Detect which cell encompasses the target text, then output its (x, y) center coordinate. 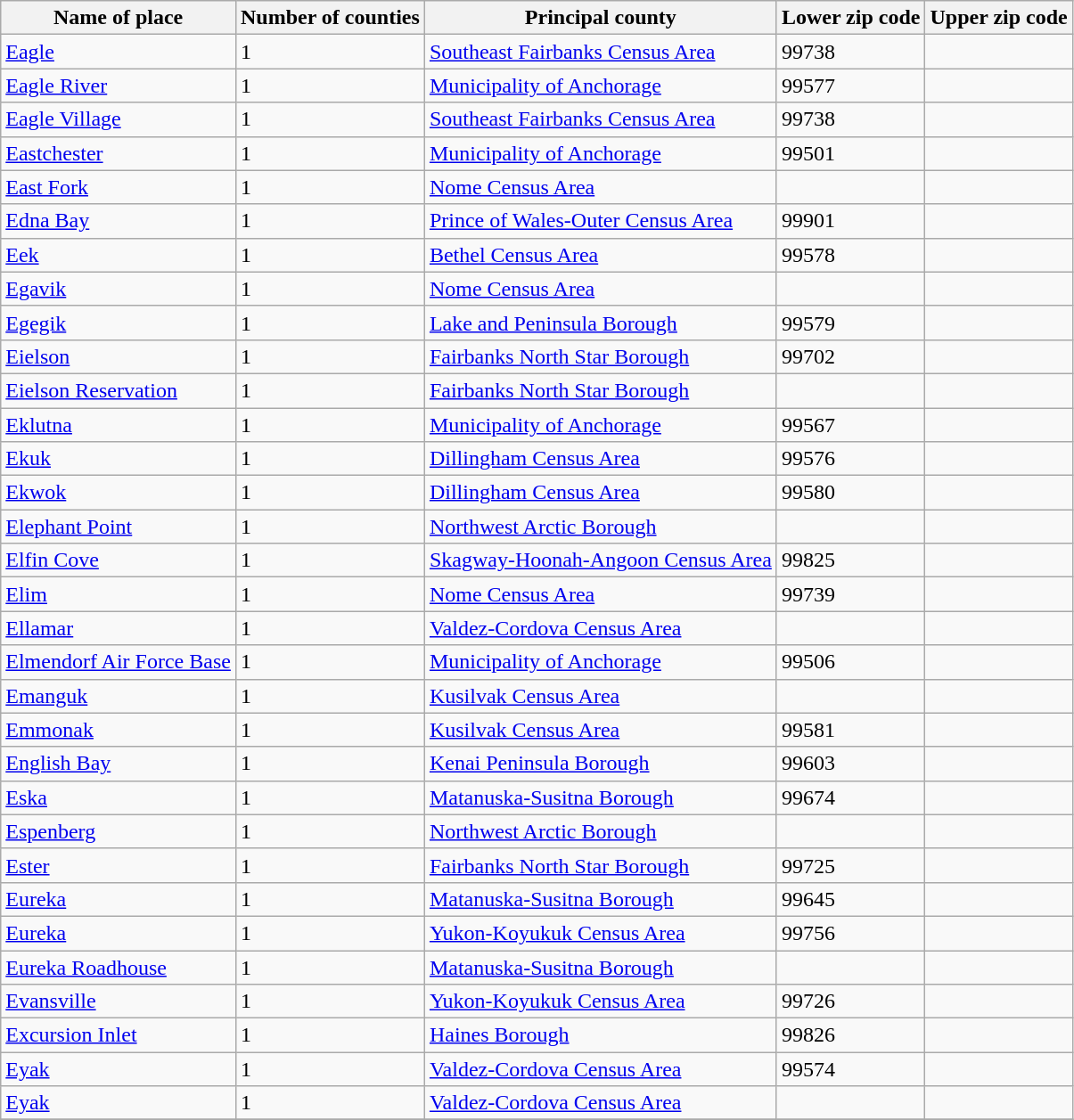
Upper zip code (998, 18)
Egavik (119, 289)
Elfin Cove (119, 560)
Eureka Roadhouse (119, 967)
Haines Borough (601, 1035)
Eklutna (119, 425)
Number of counties (330, 18)
Eek (119, 255)
99579 (850, 323)
Eagle River (119, 86)
99574 (850, 1069)
99739 (850, 594)
99567 (850, 425)
Eagle Village (119, 119)
99581 (850, 730)
99756 (850, 933)
99726 (850, 1001)
99576 (850, 459)
Ekuk (119, 459)
99826 (850, 1035)
99501 (850, 153)
Eielson (119, 356)
99825 (850, 560)
Lake and Peninsula Borough (601, 323)
Elim (119, 594)
Skagway-Hoonah-Angoon Census Area (601, 560)
Excursion Inlet (119, 1035)
Evansville (119, 1001)
Elephant Point (119, 527)
Ekwok (119, 493)
Edna Bay (119, 221)
99645 (850, 899)
Ellamar (119, 628)
Egegik (119, 323)
Eielson Reservation (119, 390)
Emanguk (119, 696)
Ester (119, 865)
99674 (850, 797)
99577 (850, 86)
Lower zip code (850, 18)
99603 (850, 764)
Espenberg (119, 831)
Emmonak (119, 730)
Principal county (601, 18)
Eska (119, 797)
99580 (850, 493)
Kenai Peninsula Borough (601, 764)
Eastchester (119, 153)
99506 (850, 662)
99578 (850, 255)
Elmendorf Air Force Base (119, 662)
Name of place (119, 18)
99901 (850, 221)
99725 (850, 865)
English Bay (119, 764)
99702 (850, 356)
East Fork (119, 187)
Bethel Census Area (601, 255)
Eagle (119, 52)
Prince of Wales-Outer Census Area (601, 221)
